Search for the cell housing the specified text and yield its [x, y] center coordinate. 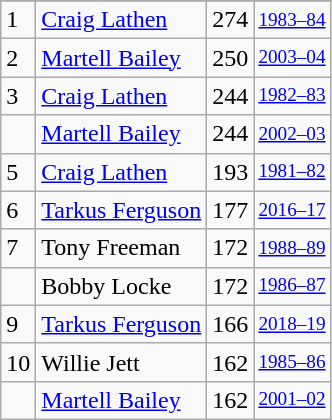
6 [18, 210]
2002–03 [292, 134]
1 [18, 20]
Tony Freeman [122, 248]
2016–17 [292, 210]
1986–87 [292, 286]
1982–83 [292, 96]
274 [230, 20]
250 [230, 58]
1985–86 [292, 362]
5 [18, 172]
3 [18, 96]
2018–19 [292, 324]
Bobby Locke [122, 286]
2003–04 [292, 58]
1988–89 [292, 248]
Willie Jett [122, 362]
166 [230, 324]
1981–82 [292, 172]
2 [18, 58]
193 [230, 172]
177 [230, 210]
2001–02 [292, 400]
10 [18, 362]
9 [18, 324]
7 [18, 248]
1983–84 [292, 20]
